Determine the [x, y] coordinate at the center of the cell enclosing the given text.  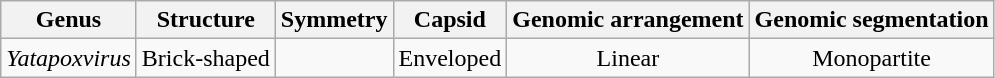
Monopartite [872, 58]
Linear [628, 58]
Genomic segmentation [872, 20]
Capsid [450, 20]
Enveloped [450, 58]
Genus [69, 20]
Structure [206, 20]
Brick-shaped [206, 58]
Yatapoxvirus [69, 58]
Symmetry [334, 20]
Genomic arrangement [628, 20]
